Output the [X, Y] coordinate of the center of the cell containing the given text.  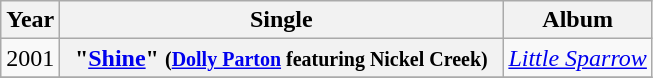
Little Sparrow [578, 58]
Year [30, 20]
"Shine" (Dolly Parton featuring Nickel Creek) [282, 58]
Single [282, 20]
2001 [30, 58]
Album [578, 20]
